Output the (x, y) coordinate of the center of the cell containing the given text.  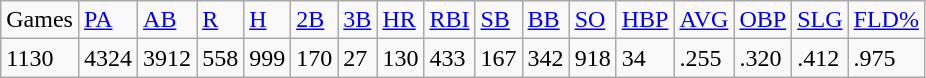
27 (358, 58)
SB (498, 20)
SO (592, 20)
BB (546, 20)
130 (400, 58)
558 (220, 58)
918 (592, 58)
.255 (704, 58)
SLG (820, 20)
.320 (763, 58)
.412 (820, 58)
HBP (645, 20)
PA (108, 20)
433 (450, 58)
Games (40, 20)
OBP (763, 20)
4324 (108, 58)
AB (168, 20)
HR (400, 20)
3B (358, 20)
AVG (704, 20)
34 (645, 58)
2B (314, 20)
RBI (450, 20)
R (220, 20)
FLD% (886, 20)
999 (268, 58)
H (268, 20)
342 (546, 58)
1130 (40, 58)
170 (314, 58)
3912 (168, 58)
167 (498, 58)
.975 (886, 58)
